Extract the (x, y) coordinate from the center of the cell holding the provided text.  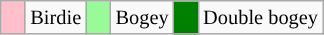
Birdie (56, 17)
Bogey (142, 17)
Double bogey (260, 17)
